For the text-containing cell, return its midpoint in [X, Y] coordinate format. 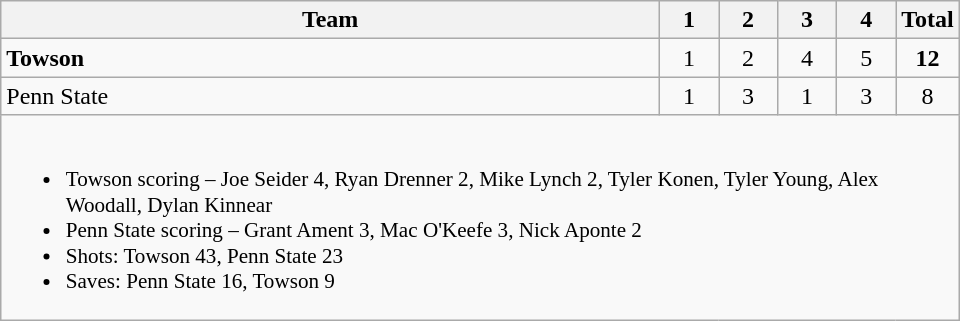
Penn State [330, 96]
8 [928, 96]
Towson [330, 58]
Team [330, 20]
Total [928, 20]
5 [866, 58]
12 [928, 58]
